Output the [x, y] coordinate of the center of the cell containing the given text.  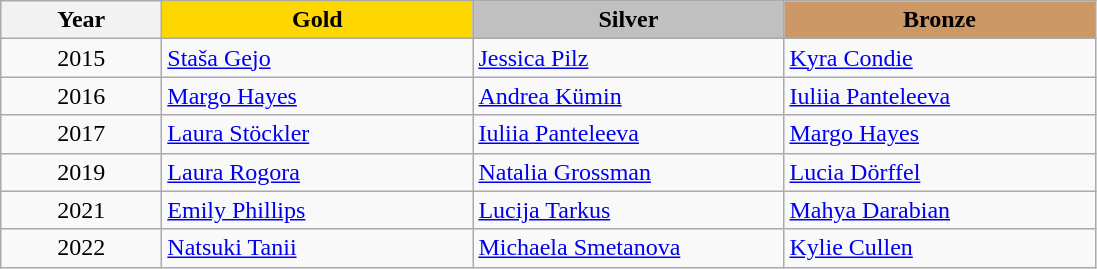
Jessica Pilz [628, 58]
Gold [318, 20]
Lucia Dörffel [940, 172]
Bronze [940, 20]
Kyra Condie [940, 58]
Year [82, 20]
Emily Phillips [318, 210]
Laura Stöckler [318, 134]
Lucija Tarkus [628, 210]
2016 [82, 96]
2015 [82, 58]
2017 [82, 134]
Laura Rogora [318, 172]
2019 [82, 172]
Michaela Smetanova [628, 248]
2022 [82, 248]
Mahya Darabian [940, 210]
2021 [82, 210]
Kylie Cullen [940, 248]
Natsuki Tanii [318, 248]
Andrea Kümin [628, 96]
Natalia Grossman [628, 172]
Silver [628, 20]
Staša Gejo [318, 58]
